From the cell containing the given text, extract its center point as (X, Y) coordinate. 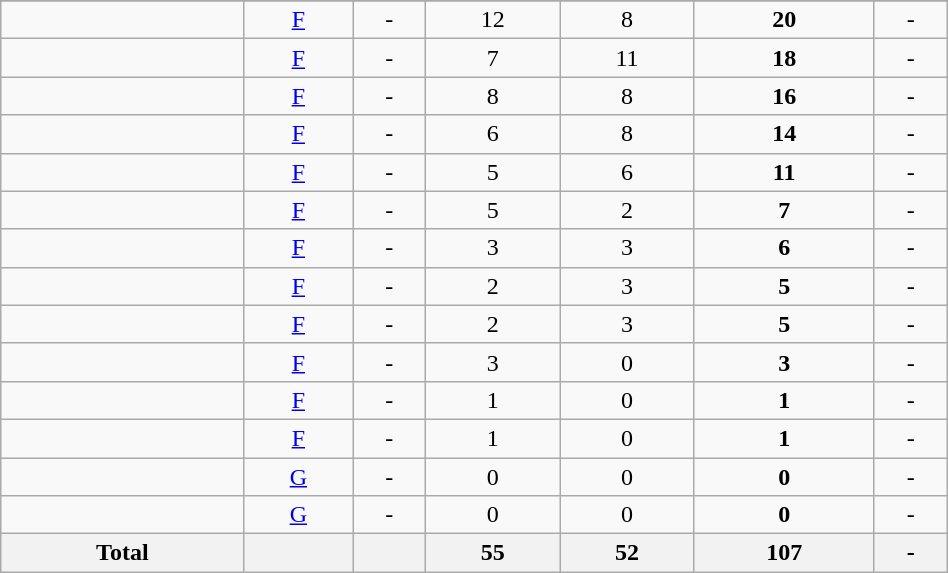
Total (122, 553)
55 (493, 553)
14 (784, 134)
52 (627, 553)
16 (784, 96)
18 (784, 58)
20 (784, 20)
107 (784, 553)
12 (493, 20)
